For the text-containing cell, return its midpoint in [x, y] coordinate format. 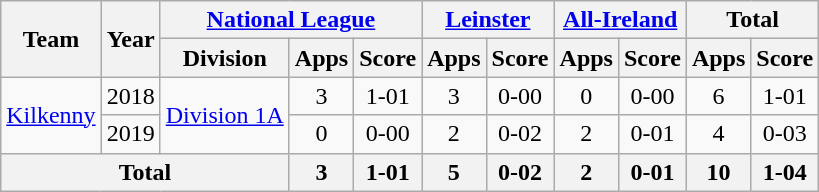
All-Ireland [620, 20]
Kilkenny [51, 115]
5 [454, 172]
Leinster [488, 20]
Team [51, 39]
2018 [130, 96]
Year [130, 39]
Division 1A [224, 115]
6 [718, 96]
10 [718, 172]
Division [224, 58]
National League [290, 20]
1-04 [785, 172]
4 [718, 134]
2019 [130, 134]
0-03 [785, 134]
